Pinpoint the cell where the given text exists, returning its (X, Y) midpoint coordinate. 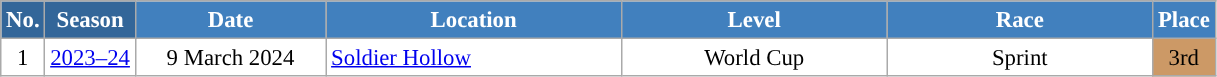
Level (754, 20)
No. (23, 20)
2023–24 (90, 58)
Race (1020, 20)
Location (474, 20)
Place (1184, 20)
Soldier Hollow (474, 58)
Sprint (1020, 58)
World Cup (754, 58)
1 (23, 58)
Season (90, 20)
Date (230, 20)
9 March 2024 (230, 58)
3rd (1184, 58)
